Find where the given text appears and provide that cell's center as [x, y] coordinate. 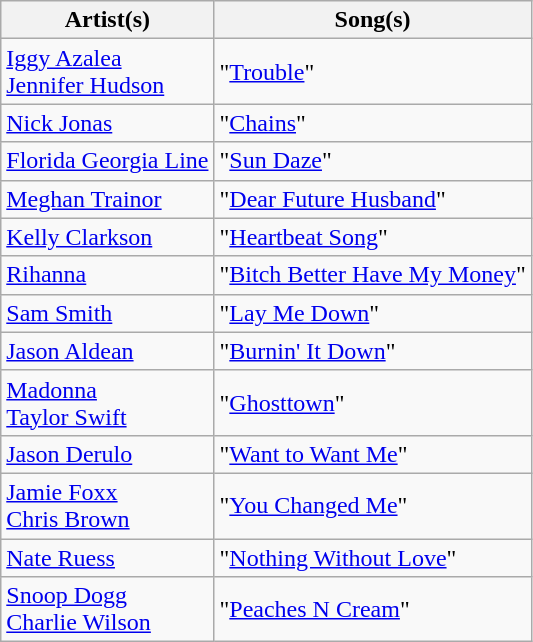
Florida Georgia Line [108, 161]
"Lay Me Down" [372, 313]
"Nothing Without Love" [372, 557]
"Bitch Better Have My Money" [372, 275]
Jamie FoxxChris Brown [108, 506]
"Dear Future Husband" [372, 199]
Nick Jonas [108, 123]
"You Changed Me" [372, 506]
"Sun Daze" [372, 161]
"Heartbeat Song" [372, 237]
Snoop DoggCharlie Wilson [108, 610]
Artist(s) [108, 20]
Iggy AzaleaJennifer Hudson [108, 72]
Jason Derulo [108, 454]
Sam Smith [108, 313]
"Ghosttown" [372, 402]
"Chains" [372, 123]
Jason Aldean [108, 351]
MadonnaTaylor Swift [108, 402]
Nate Ruess [108, 557]
Rihanna [108, 275]
"Want to Want Me" [372, 454]
Song(s) [372, 20]
Kelly Clarkson [108, 237]
"Burnin' It Down" [372, 351]
Meghan Trainor [108, 199]
"Peaches N Cream" [372, 610]
"Trouble" [372, 72]
